Extract the [x, y] coordinate from the center of the cell holding the provided text.  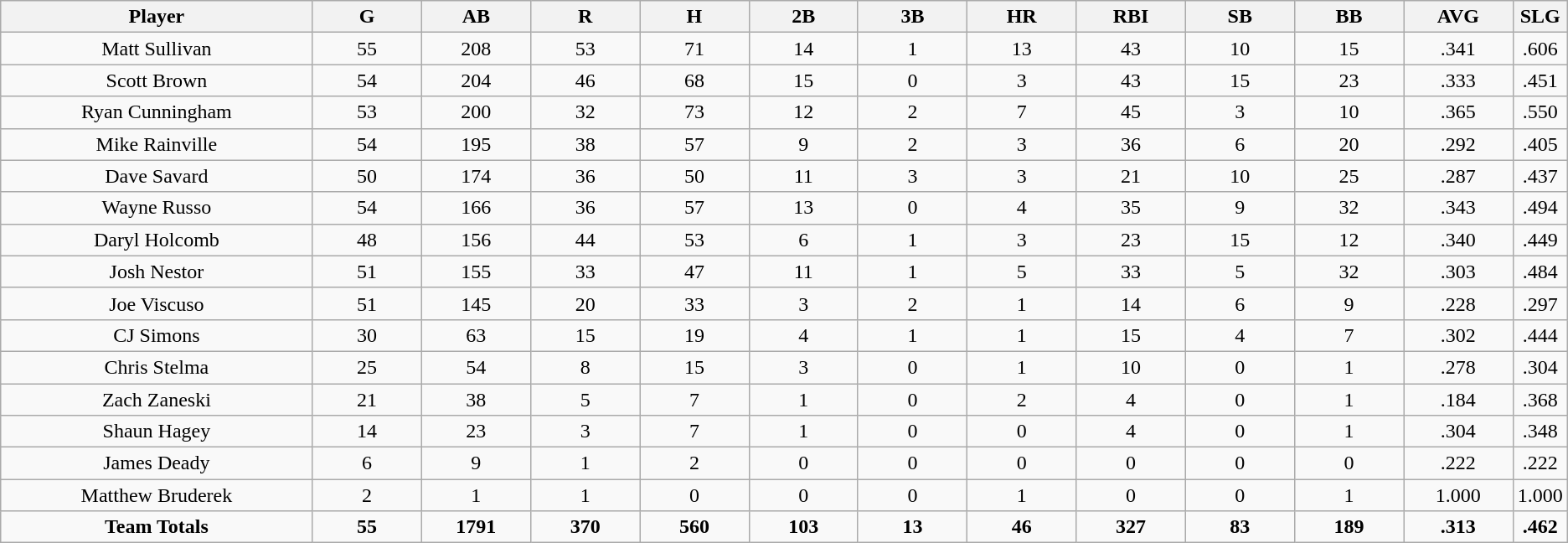
H [694, 17]
Scott Brown [157, 80]
3B [912, 17]
.297 [1540, 303]
.340 [1458, 240]
Joe Viscuso [157, 303]
Dave Savard [157, 176]
155 [476, 271]
.437 [1540, 176]
.365 [1458, 112]
166 [476, 208]
.292 [1458, 144]
.368 [1540, 400]
189 [1349, 527]
.451 [1540, 80]
.444 [1540, 335]
.494 [1540, 208]
.228 [1458, 303]
35 [1131, 208]
SLG [1540, 17]
CJ Simons [157, 335]
AB [476, 17]
44 [585, 240]
370 [585, 527]
204 [476, 80]
73 [694, 112]
Matt Sullivan [157, 49]
Shaun Hagey [157, 432]
.278 [1458, 367]
Mike Rainville [157, 144]
.333 [1458, 80]
Ryan Cunningham [157, 112]
.484 [1540, 271]
145 [476, 303]
19 [694, 335]
174 [476, 176]
48 [367, 240]
James Deady [157, 463]
.343 [1458, 208]
HR [1022, 17]
.606 [1540, 49]
208 [476, 49]
R [585, 17]
Matthew Bruderek [157, 495]
45 [1131, 112]
.341 [1458, 49]
.405 [1540, 144]
.303 [1458, 271]
.462 [1540, 527]
30 [367, 335]
83 [1240, 527]
Chris Stelma [157, 367]
.313 [1458, 527]
Team Totals [157, 527]
2B [803, 17]
BB [1349, 17]
Player [157, 17]
195 [476, 144]
200 [476, 112]
71 [694, 49]
156 [476, 240]
.287 [1458, 176]
.302 [1458, 335]
RBI [1131, 17]
103 [803, 527]
Wayne Russo [157, 208]
Josh Nestor [157, 271]
G [367, 17]
Daryl Holcomb [157, 240]
AVG [1458, 17]
560 [694, 527]
327 [1131, 527]
Zach Zaneski [157, 400]
SB [1240, 17]
1791 [476, 527]
8 [585, 367]
.550 [1540, 112]
.348 [1540, 432]
68 [694, 80]
.449 [1540, 240]
63 [476, 335]
.184 [1458, 400]
47 [694, 271]
